Detect which cell encompasses the target text, then output its (x, y) center coordinate. 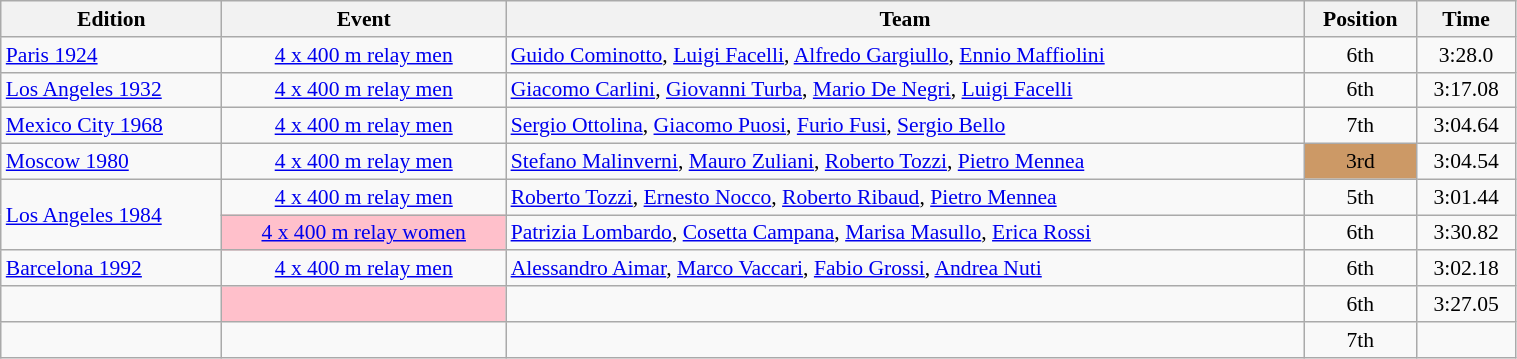
3:02.18 (1466, 269)
Edition (112, 19)
3:30.82 (1466, 233)
Guido Cominotto, Luigi Facelli, Alfredo Gargiullo, Ennio Maffiolini (906, 55)
Alessandro Aimar, Marco Vaccari, Fabio Grossi, Andrea Nuti (906, 269)
Los Angeles 1932 (112, 90)
3rd (1360, 162)
Time (1466, 19)
5th (1360, 197)
Giacomo Carlini, Giovanni Turba, Mario De Negri, Luigi Facelli (906, 90)
3:17.08 (1466, 90)
Mexico City 1968 (112, 126)
3:28.0 (1466, 55)
3:27.05 (1466, 304)
Roberto Tozzi, Ernesto Nocco, Roberto Ribaud, Pietro Mennea (906, 197)
Stefano Malinverni, Mauro Zuliani, Roberto Tozzi, Pietro Mennea (906, 162)
Moscow 1980 (112, 162)
3:04.54 (1466, 162)
Los Angeles 1984 (112, 214)
4 x 400 m relay women (364, 233)
Barcelona 1992 (112, 269)
3:01.44 (1466, 197)
Paris 1924 (112, 55)
Sergio Ottolina, Giacomo Puosi, Furio Fusi, Sergio Bello (906, 126)
Team (906, 19)
Event (364, 19)
3:04.64 (1466, 126)
Position (1360, 19)
Patrizia Lombardo, Cosetta Campana, Marisa Masullo, Erica Rossi (906, 233)
